Locate the cell with the specified text and output its (X, Y) center coordinate. 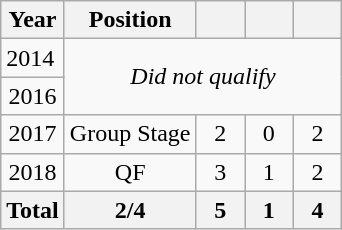
2014 (33, 58)
2017 (33, 134)
4 (318, 210)
QF (130, 172)
Year (33, 20)
2/4 (130, 210)
Position (130, 20)
Did not qualify (202, 77)
3 (220, 172)
2018 (33, 172)
5 (220, 210)
2016 (33, 96)
Group Stage (130, 134)
0 (270, 134)
Total (33, 210)
